For the text-containing cell, return its midpoint in (x, y) coordinate format. 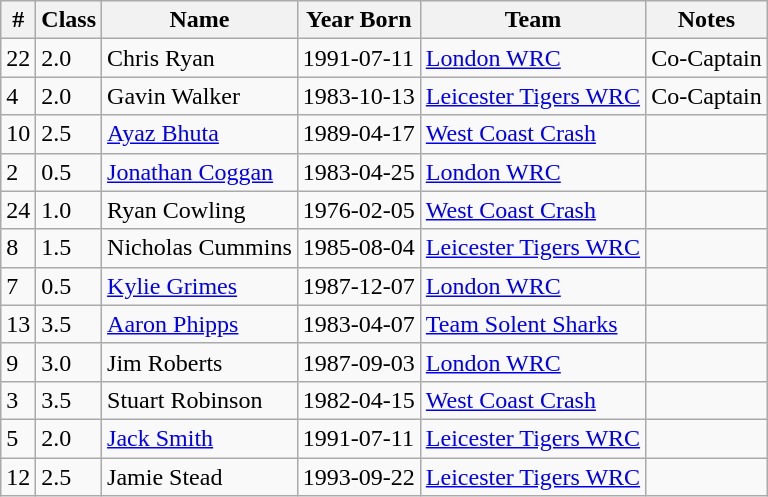
1982-04-15 (358, 400)
# (18, 20)
3.0 (69, 362)
1983-10-13 (358, 96)
1.0 (69, 210)
Jack Smith (200, 438)
Kylie Grimes (200, 286)
Ryan Cowling (200, 210)
Jamie Stead (200, 477)
Aaron Phipps (200, 324)
10 (18, 134)
Nicholas Cummins (200, 248)
Jim Roberts (200, 362)
8 (18, 248)
Gavin Walker (200, 96)
Jonathan Coggan (200, 172)
Year Born (358, 20)
1985-08-04 (358, 248)
12 (18, 477)
1987-12-07 (358, 286)
1976-02-05 (358, 210)
13 (18, 324)
3 (18, 400)
Notes (707, 20)
Team Solent Sharks (532, 324)
Name (200, 20)
7 (18, 286)
5 (18, 438)
Team (532, 20)
1987-09-03 (358, 362)
1983-04-07 (358, 324)
Stuart Robinson (200, 400)
2 (18, 172)
9 (18, 362)
1993-09-22 (358, 477)
4 (18, 96)
Class (69, 20)
22 (18, 58)
1989-04-17 (358, 134)
Chris Ryan (200, 58)
Ayaz Bhuta (200, 134)
24 (18, 210)
1.5 (69, 248)
1983-04-25 (358, 172)
